For the text-containing cell, return its midpoint in [X, Y] coordinate format. 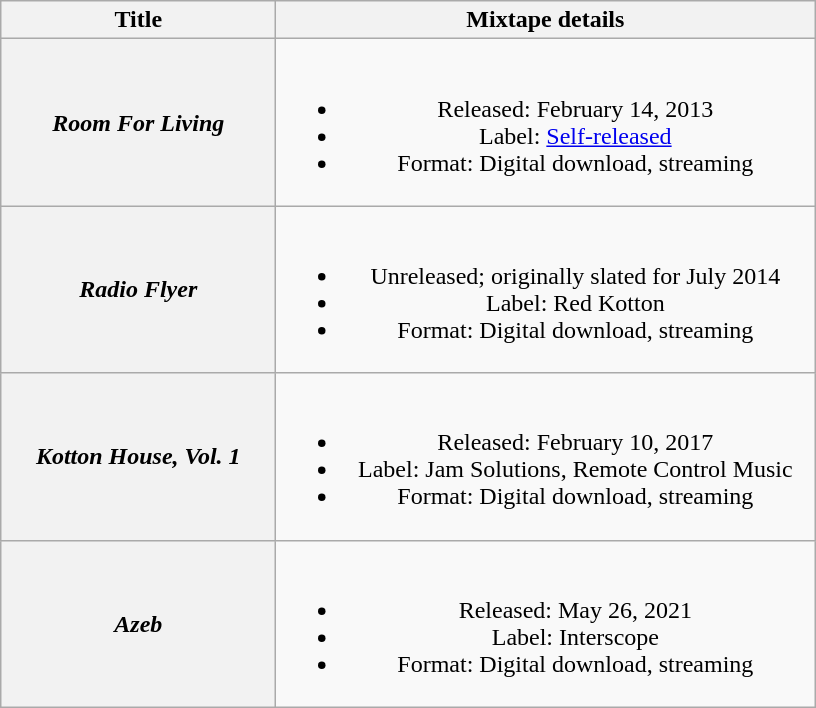
Title [138, 20]
Released: May 26, 2021Label: InterscopeFormat: Digital download, streaming [546, 624]
Room For Living [138, 122]
Released: February 10, 2017Label: Jam Solutions, Remote Control MusicFormat: Digital download, streaming [546, 456]
Azeb [138, 624]
Mixtape details [546, 20]
Unreleased; originally slated for July 2014Label: Red KottonFormat: Digital download, streaming [546, 290]
Released: February 14, 2013Label: Self-releasedFormat: Digital download, streaming [546, 122]
Radio Flyer [138, 290]
Kotton House, Vol. 1 [138, 456]
